Locate the cell with the specified text and output its [X, Y] center coordinate. 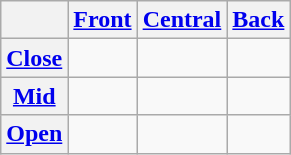
Mid [34, 96]
Open [34, 134]
Central [182, 20]
Close [34, 58]
Front [102, 20]
Back [258, 20]
